Output the [X, Y] coordinate of the center of the cell containing the given text.  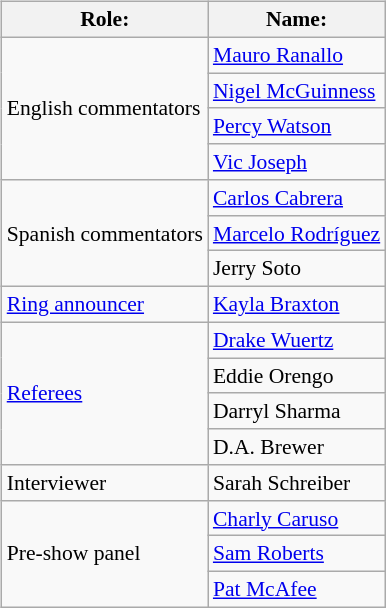
Referees [105, 393]
Sam Roberts [296, 554]
Carlos Cabrera [296, 198]
Kayla Braxton [296, 305]
Eddie Orengo [296, 376]
Percy Watson [296, 126]
English commentators [105, 108]
Jerry Soto [296, 269]
Mauro Ranallo [296, 55]
D.A. Brewer [296, 447]
Interviewer [105, 483]
Charly Caruso [296, 518]
Marcelo Rodríguez [296, 233]
Role: [105, 20]
Name: [296, 20]
Darryl Sharma [296, 411]
Pat McAfee [296, 590]
Vic Joseph [296, 162]
Pre-show panel [105, 554]
Nigel McGuinness [296, 91]
Ring announcer [105, 305]
Drake Wuertz [296, 340]
Spanish commentators [105, 234]
Sarah Schreiber [296, 483]
